Output the [X, Y] coordinate of the center of the cell containing the given text.  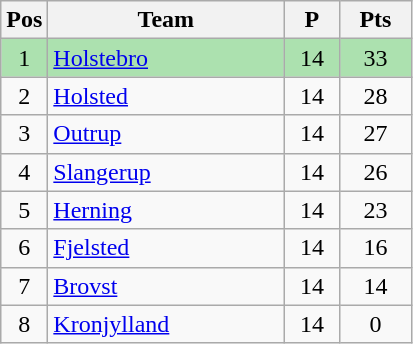
Kronjylland [166, 324]
26 [376, 172]
Outrup [166, 134]
P [312, 20]
7 [24, 286]
1 [24, 58]
0 [376, 324]
16 [376, 248]
Holstebro [166, 58]
23 [376, 210]
Fjelsted [166, 248]
Brovst [166, 286]
5 [24, 210]
27 [376, 134]
3 [24, 134]
2 [24, 96]
4 [24, 172]
28 [376, 96]
6 [24, 248]
8 [24, 324]
Holsted [166, 96]
Herning [166, 210]
Slangerup [166, 172]
Pos [24, 20]
33 [376, 58]
Team [166, 20]
Pts [376, 20]
